Detect which cell encompasses the target text, then output its [X, Y] center coordinate. 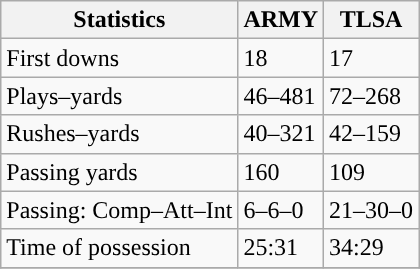
25:31 [281, 248]
Passing: Comp–Att–Int [120, 210]
34:29 [372, 248]
ARMY [281, 20]
21–30–0 [372, 210]
TLSA [372, 20]
160 [281, 172]
Rushes–yards [120, 134]
Time of possession [120, 248]
6–6–0 [281, 210]
First downs [120, 58]
Passing yards [120, 172]
18 [281, 58]
72–268 [372, 96]
17 [372, 58]
40–321 [281, 134]
109 [372, 172]
42–159 [372, 134]
Statistics [120, 20]
46–481 [281, 96]
Plays–yards [120, 96]
